Determine the [X, Y] coordinate at the center of the cell enclosing the given text.  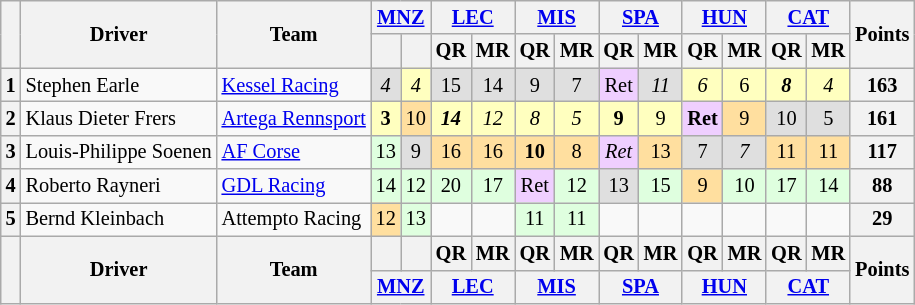
2 [11, 118]
Klaus Dieter Frers [119, 118]
AF Corse [294, 152]
1 [11, 85]
Bernd Kleinbach [119, 219]
117 [882, 152]
Louis-Philippe Soenen [119, 152]
88 [882, 186]
Roberto Rayneri [119, 186]
Artega Rennsport [294, 118]
Stephen Earle [119, 85]
Attempto Racing [294, 219]
163 [882, 85]
161 [882, 118]
GDL Racing [294, 186]
20 [451, 186]
29 [882, 219]
Kessel Racing [294, 85]
